Pinpoint the cell where the given text exists, returning its [x, y] midpoint coordinate. 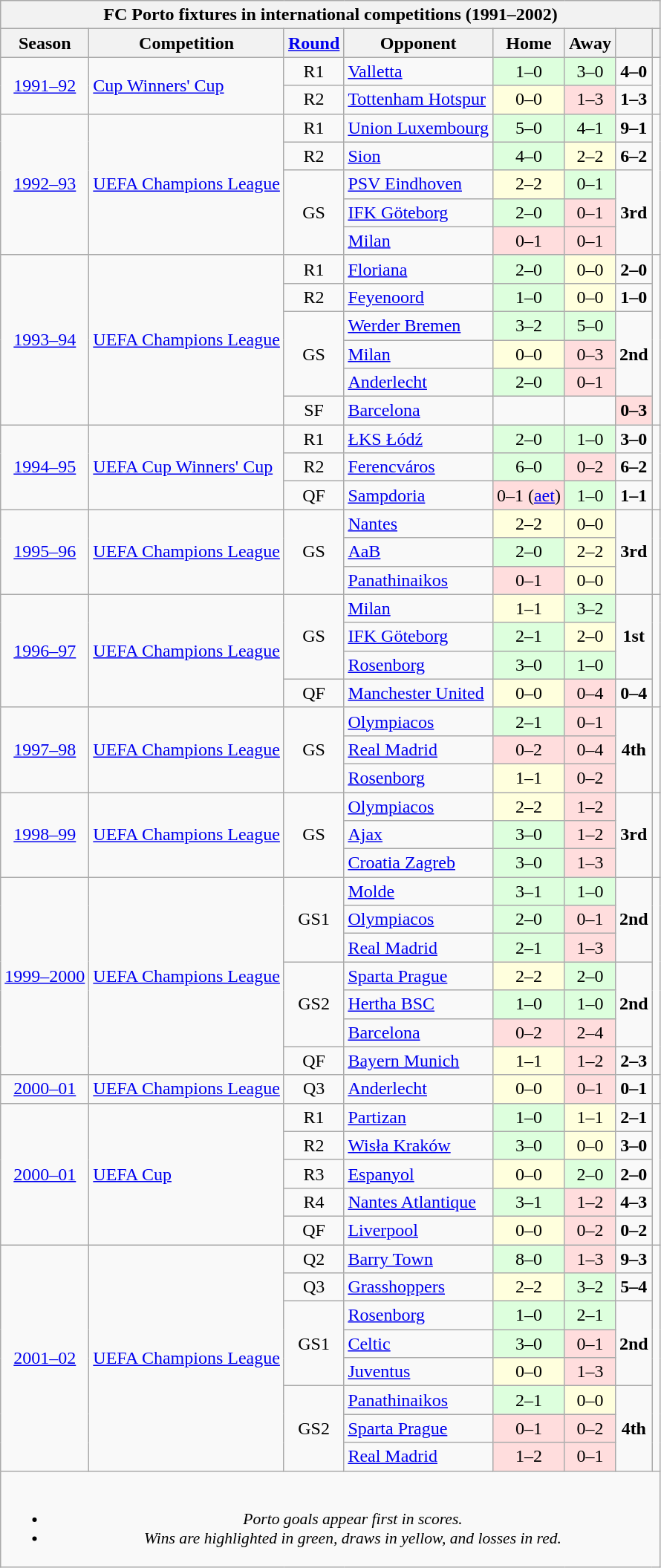
1997–98 [45, 749]
Hertha BSC [419, 1004]
Ferencváros [419, 467]
Sion [419, 156]
5–4 [634, 1287]
1992–93 [45, 184]
1999–2000 [45, 976]
2–3 [634, 1061]
Barry Town [419, 1259]
Floriana [419, 269]
8–0 [529, 1259]
Round [313, 43]
R3 [313, 1174]
Bayern Munich [419, 1061]
Nantes [419, 524]
AaB [419, 552]
ŁKS Łódź [419, 439]
Q2 [313, 1259]
UEFA Cup [187, 1174]
Werder Bremen [419, 325]
Tottenham Hotspur [419, 100]
Molde [419, 891]
2–4 [590, 1032]
9–1 [634, 128]
6–0 [529, 467]
1991–92 [45, 85]
Season [45, 43]
Valletta [419, 71]
0–1 (aet) [529, 495]
Celtic [419, 1344]
Opponent [419, 43]
Nantes Atlantique [419, 1202]
Competition [187, 43]
Ajax [419, 835]
Liverpool [419, 1230]
Union Luxembourg [419, 128]
Home [529, 43]
Grasshoppers [419, 1287]
1995–96 [45, 552]
Espanyol [419, 1174]
1994–95 [45, 467]
Partizan [419, 1117]
4–3 [634, 1202]
4–1 [590, 128]
PSV Eindhoven [419, 184]
Juventus [419, 1372]
Feyenoord [419, 297]
1993–94 [45, 339]
Wisła Kraków [419, 1145]
2001–02 [45, 1358]
1998–99 [45, 834]
Away [590, 43]
Cup Winners' Cup [187, 85]
FC Porto fixtures in international competitions (1991–2002) [330, 15]
Manchester United [419, 693]
R4 [313, 1202]
1st [634, 637]
Croatia Zagreb [419, 863]
UEFA Cup Winners' Cup [187, 467]
9–3 [634, 1259]
Porto goals appear first in scores.Wins are highlighted in green, draws in yellow, and losses in red. [330, 1519]
SF [313, 411]
1996–97 [45, 651]
Sampdoria [419, 495]
